From the cell containing the given text, extract its center point as [x, y] coordinate. 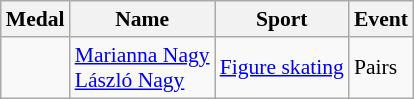
Name [142, 19]
Sport [282, 19]
Marianna Nagy László Nagy [142, 68]
Medal [36, 19]
Figure skating [282, 68]
Event [381, 19]
Pairs [381, 68]
